Detect which cell encompasses the target text, then output its [X, Y] center coordinate. 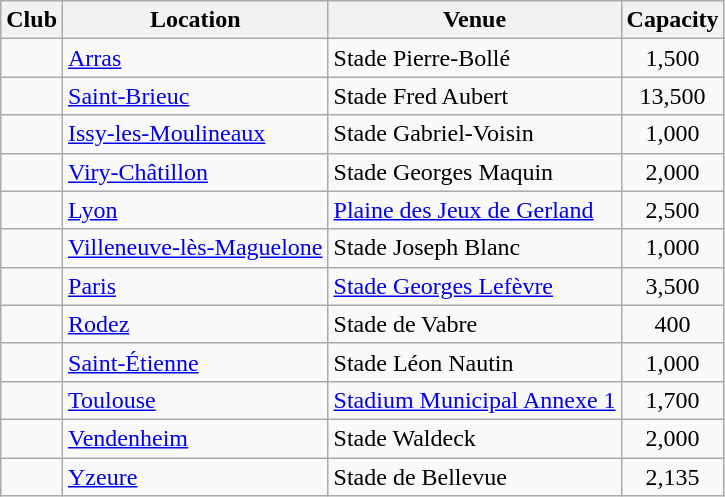
1,500 [672, 58]
13,500 [672, 96]
400 [672, 324]
Vendenheim [196, 438]
Saint-Étienne [196, 362]
Location [196, 20]
Venue [474, 20]
Toulouse [196, 400]
Viry-Châtillon [196, 172]
Club [32, 20]
Stade Fred Aubert [474, 96]
Stade Léon Nautin [474, 362]
Villeneuve-lès-Maguelone [196, 248]
Saint-Brieuc [196, 96]
3,500 [672, 286]
Paris [196, 286]
2,500 [672, 210]
1,700 [672, 400]
Stade Pierre-Bollé [474, 58]
Stadium Municipal Annexe 1 [474, 400]
Issy-les-Moulineaux [196, 134]
Stade Georges Maquin [474, 172]
2,135 [672, 477]
Stade Gabriel-Voisin [474, 134]
Stade Georges Lefèvre [474, 286]
Plaine des Jeux de Gerland [474, 210]
Lyon [196, 210]
Stade de Vabre [474, 324]
Stade Waldeck [474, 438]
Yzeure [196, 477]
Capacity [672, 20]
Arras [196, 58]
Rodez [196, 324]
Stade Joseph Blanc [474, 248]
Stade de Bellevue [474, 477]
